Search for the cell housing the specified text and yield its [x, y] center coordinate. 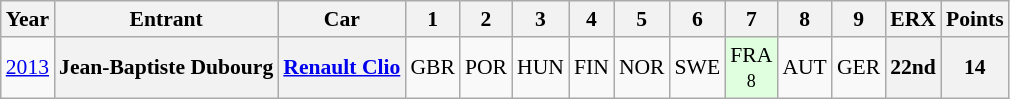
Year [28, 19]
9 [858, 19]
FIN [592, 68]
6 [698, 19]
NOR [642, 68]
AUT [804, 68]
SWE [698, 68]
1 [432, 19]
2 [486, 19]
3 [540, 19]
7 [751, 19]
14 [975, 68]
5 [642, 19]
ERX [913, 19]
4 [592, 19]
Points [975, 19]
Jean-Baptiste Dubourg [166, 68]
22nd [913, 68]
FRA8 [751, 68]
2013 [28, 68]
GBR [432, 68]
HUN [540, 68]
Entrant [166, 19]
8 [804, 19]
POR [486, 68]
Renault Clio [342, 68]
Car [342, 19]
GER [858, 68]
